Locate the cell with the specified text and output its (x, y) center coordinate. 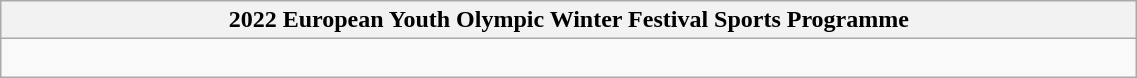
2022 European Youth Olympic Winter Festival Sports Programme (569, 20)
